From the cell containing the given text, extract its center point as [X, Y] coordinate. 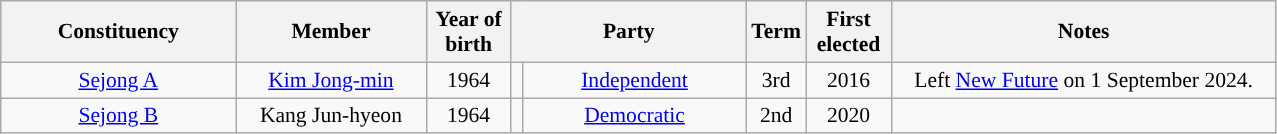
Sejong B [118, 116]
Kang Jun-hyeon [331, 116]
Notes [1084, 32]
Independent [635, 80]
Term [776, 32]
Democratic [635, 116]
2016 [848, 80]
Constituency [118, 32]
2nd [776, 116]
Party [628, 32]
Left New Future on 1 September 2024. [1084, 80]
Sejong A [118, 80]
2020 [848, 116]
Member [331, 32]
Year of birth [468, 32]
First elected [848, 32]
Kim Jong-min [331, 80]
3rd [776, 80]
